Scan for the cell matching the given text and deliver its [x, y] coordinate at center. 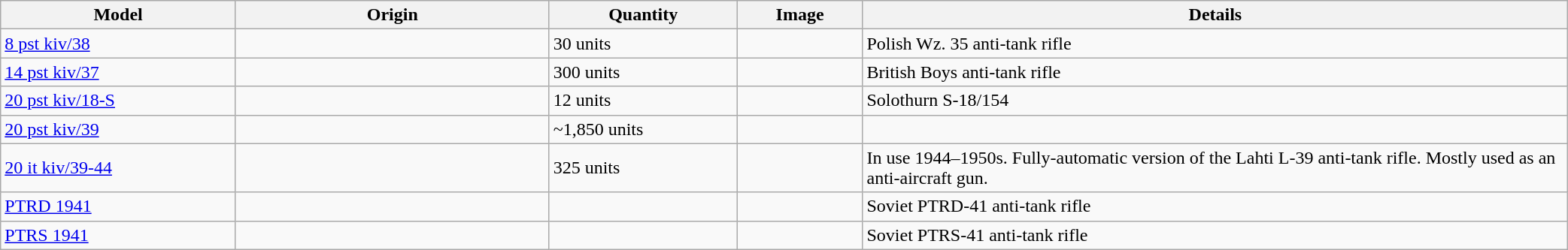
Details [1215, 15]
20 it kiv/39-44 [119, 168]
12 units [643, 101]
Soviet PTRS-41 anti-tank rifle [1215, 235]
Image [800, 15]
PTRD 1941 [119, 206]
Polish Wz. 35 anti-tank rifle [1215, 44]
8 pst kiv/38 [119, 44]
300 units [643, 72]
PTRS 1941 [119, 235]
30 units [643, 44]
Quantity [643, 15]
20 pst kiv/39 [119, 129]
325 units [643, 168]
Solothurn S-18/154 [1215, 101]
Soviet PTRD-41 anti-tank rifle [1215, 206]
14 pst kiv/37 [119, 72]
Origin [393, 15]
~1,850 units [643, 129]
British Boys anti-tank rifle [1215, 72]
20 pst kiv/18-S [119, 101]
In use 1944–1950s. Fully-automatic version of the Lahti L-39 anti-tank rifle. Mostly used as an anti-aircraft gun. [1215, 168]
Model [119, 15]
